From the cell containing the given text, extract its center point as (x, y) coordinate. 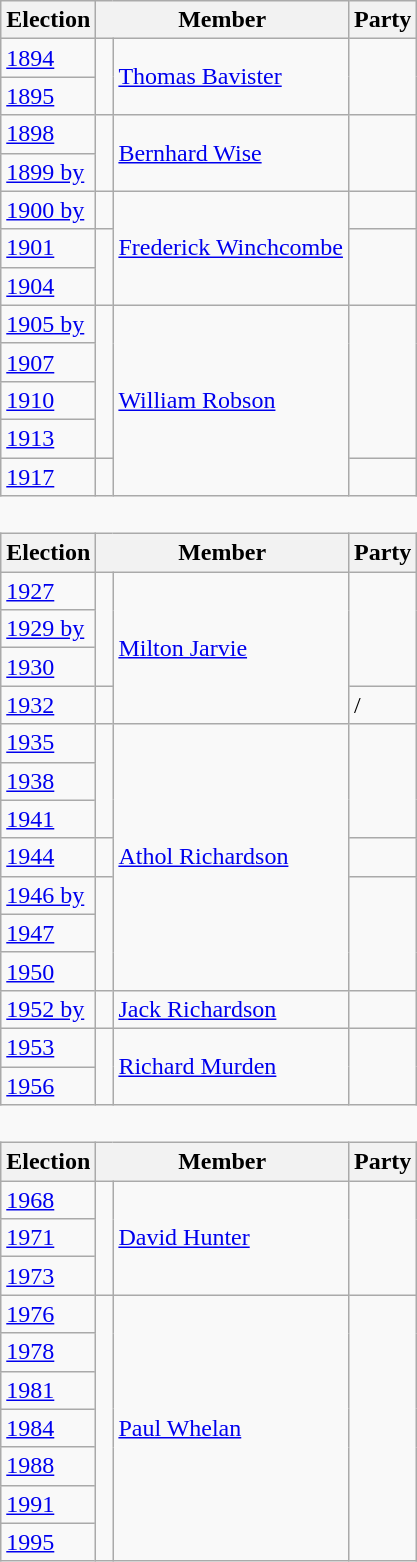
1898 (48, 134)
1956 (48, 1085)
1973 (48, 1276)
1917 (48, 477)
1927 (48, 591)
Milton Jarvie (231, 648)
1944 (48, 857)
/ (382, 705)
1899 by (48, 172)
1901 (48, 248)
1904 (48, 286)
1968 (48, 1200)
1941 (48, 819)
1995 (48, 1542)
Jack Richardson (231, 1009)
1947 (48, 933)
1913 (48, 438)
1946 by (48, 895)
Bernhard Wise (231, 153)
1935 (48, 743)
1932 (48, 705)
1988 (48, 1466)
William Robson (231, 400)
1895 (48, 96)
1894 (48, 58)
Richard Murden (231, 1066)
1981 (48, 1390)
1900 by (48, 210)
1930 (48, 667)
1984 (48, 1428)
David Hunter (231, 1238)
Frederick Winchcombe (231, 248)
1952 by (48, 1009)
1929 by (48, 629)
1953 (48, 1047)
Thomas Bavister (231, 77)
1910 (48, 400)
1938 (48, 781)
1976 (48, 1314)
1991 (48, 1504)
Paul Whelan (231, 1428)
Athol Richardson (231, 857)
1950 (48, 971)
1907 (48, 362)
1905 by (48, 324)
1978 (48, 1352)
1971 (48, 1238)
